Identify which cell holds the provided text, then report its [X, Y] central coordinate. 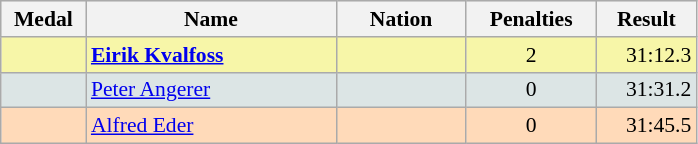
Name [211, 19]
Alfred Eder [211, 126]
Penalties [531, 19]
31:45.5 [646, 126]
2 [531, 55]
31:31.2 [646, 90]
Nation [401, 19]
Result [646, 19]
Medal [44, 19]
Eirik Kvalfoss [211, 55]
Peter Angerer [211, 90]
31:12.3 [646, 55]
